For the text-containing cell, return its midpoint in (x, y) coordinate format. 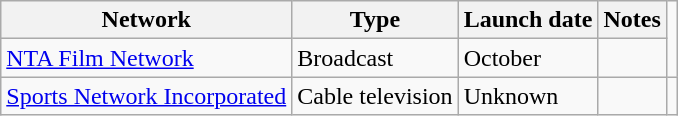
Type (375, 20)
Notes (632, 20)
Unknown (528, 96)
Launch date (528, 20)
Cable television (375, 96)
October (528, 58)
NTA Film Network (146, 58)
Sports Network Incorporated (146, 96)
Network (146, 20)
Broadcast (375, 58)
